Output the [x, y] coordinate of the center of the cell containing the given text.  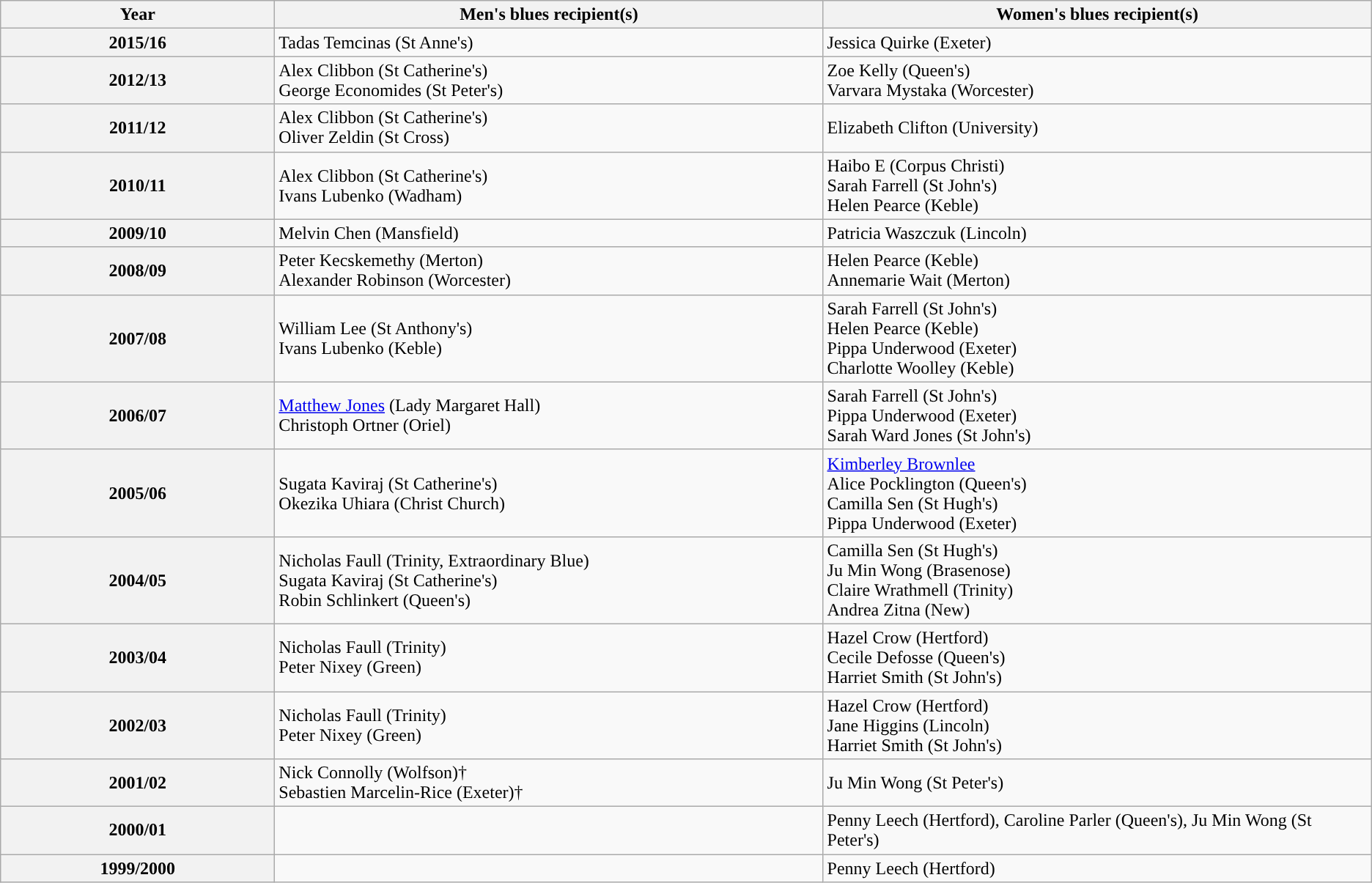
Alex Clibbon (St Catherine's)Ivans Lubenko (Wadham) [549, 185]
2015/16 [138, 43]
Jessica Quirke (Exeter) [1097, 43]
Sarah Farrell (St John's)Pippa Underwood (Exeter)Sarah Ward Jones (St John's) [1097, 415]
1999/2000 [138, 868]
2008/09 [138, 271]
Women's blues recipient(s) [1097, 15]
2005/06 [138, 492]
Hazel Crow (Hertford)Cecile Defosse (Queen's)Harriet Smith (St John's) [1097, 657]
2010/11 [138, 185]
Hazel Crow (Hertford)Jane Higgins (Lincoln)Harriet Smith (St John's) [1097, 725]
Peter Kecskemethy (Merton)Alexander Robinson (Worcester) [549, 271]
Elizabeth Clifton (University) [1097, 128]
2012/13 [138, 81]
2011/12 [138, 128]
2001/02 [138, 783]
Camilla Sen (St Hugh's)Ju Min Wong (Brasenose)Claire Wrathmell (Trinity)Andrea Zitna (New) [1097, 580]
Men's blues recipient(s) [549, 15]
Penny Leech (Hertford) [1097, 868]
Year [138, 15]
Zoe Kelly (Queen's)Varvara Mystaka (Worcester) [1097, 81]
Sarah Farrell (St John's)Helen Pearce (Keble)Pippa Underwood (Exeter)Charlotte Woolley (Keble) [1097, 339]
Alex Clibbon (St Catherine's)Oliver Zeldin (St Cross) [549, 128]
Melvin Chen (Mansfield) [549, 233]
2006/07 [138, 415]
Helen Pearce (Keble)Annemarie Wait (Merton) [1097, 271]
William Lee (St Anthony's)Ivans Lubenko (Keble) [549, 339]
Ju Min Wong (St Peter's) [1097, 783]
Nicholas Faull (Trinity, Extraordinary Blue)Sugata Kaviraj (St Catherine's)Robin Schlinkert (Queen's) [549, 580]
Tadas Temcinas (St Anne's) [549, 43]
Alex Clibbon (St Catherine's)George Economides (St Peter's) [549, 81]
Nick Connolly (Wolfson)†Sebastien Marcelin-Rice (Exeter)† [549, 783]
Matthew Jones (Lady Margaret Hall)Christoph Ortner (Oriel) [549, 415]
Kimberley BrownleeAlice Pocklington (Queen's)Camilla Sen (St Hugh's)Pippa Underwood (Exeter) [1097, 492]
Penny Leech (Hertford), Caroline Parler (Queen's), Ju Min Wong (St Peter's) [1097, 831]
2009/10 [138, 233]
2000/01 [138, 831]
Haibo E (Corpus Christi)Sarah Farrell (St John's)Helen Pearce (Keble) [1097, 185]
Patricia Waszczuk (Lincoln) [1097, 233]
2007/08 [138, 339]
2004/05 [138, 580]
2003/04 [138, 657]
Sugata Kaviraj (St Catherine's)Okezika Uhiara (Christ Church) [549, 492]
2002/03 [138, 725]
